Identify which cell holds the provided text, then report its (X, Y) central coordinate. 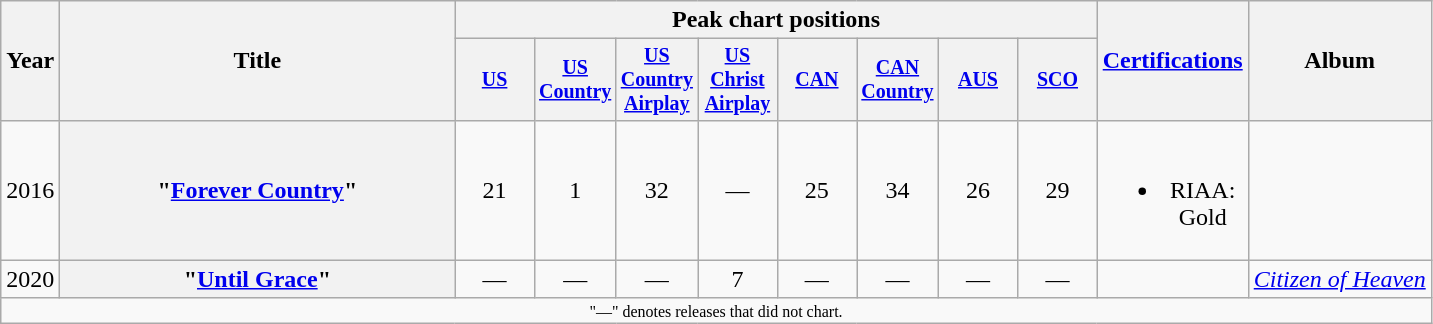
US (494, 80)
26 (978, 190)
SCO (1058, 80)
32 (657, 190)
Certifications (1172, 61)
1 (575, 190)
Peak chart positions (776, 20)
AUS (978, 80)
RIAA: Gold (1172, 190)
Title (258, 61)
25 (816, 190)
34 (898, 190)
2020 (30, 279)
7 (738, 279)
US Country Airplay (657, 80)
"Until Grace" (258, 279)
29 (1058, 190)
Year (30, 61)
US Christ Airplay (738, 80)
2016 (30, 190)
"Forever Country" (258, 190)
US Country (575, 80)
21 (494, 190)
CAN Country (898, 80)
CAN (816, 80)
"—" denotes releases that did not chart. (716, 310)
Citizen of Heaven (1340, 279)
Album (1340, 61)
